Search for the cell housing the specified text and yield its [X, Y] center coordinate. 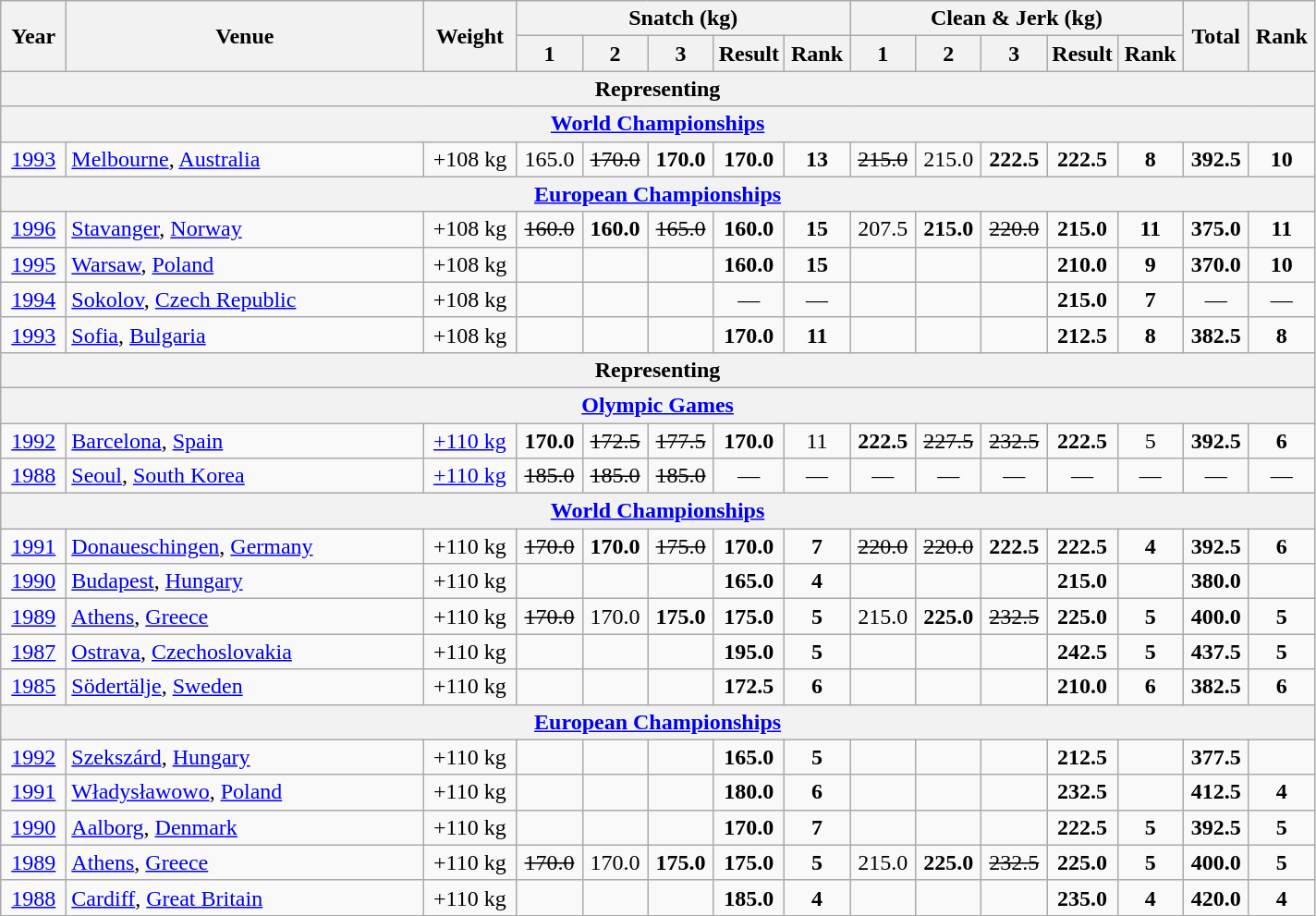
1994 [33, 299]
9 [1150, 264]
Sokolov, Czech Republic [245, 299]
Ostrava, Czechoslovakia [245, 652]
Melbourne, Australia [245, 159]
Aalborg, Denmark [245, 827]
227.5 [948, 441]
370.0 [1216, 264]
Warsaw, Poland [245, 264]
Clean & Jerk (kg) [1017, 18]
1985 [33, 687]
Snatch (kg) [684, 18]
Stavanger, Norway [245, 229]
195.0 [749, 652]
177.5 [680, 441]
Weight [469, 36]
Cardiff, Great Britain [245, 898]
Year [33, 36]
Seoul, South Korea [245, 476]
420.0 [1216, 898]
375.0 [1216, 229]
242.5 [1082, 652]
380.0 [1216, 581]
437.5 [1216, 652]
Venue [245, 36]
235.0 [1082, 898]
1996 [33, 229]
207.5 [883, 229]
Szekszárd, Hungary [245, 757]
412.5 [1216, 792]
Budapest, Hungary [245, 581]
Barcelona, Spain [245, 441]
13 [817, 159]
Władysławowo, Poland [245, 792]
1995 [33, 264]
377.5 [1216, 757]
Total [1216, 36]
180.0 [749, 792]
Sofia, Bulgaria [245, 335]
Olympic Games [658, 405]
1987 [33, 652]
Södertälje, Sweden [245, 687]
Donaueschingen, Germany [245, 546]
